Provide the [X, Y] coordinate of the cell's center where the given text is located.  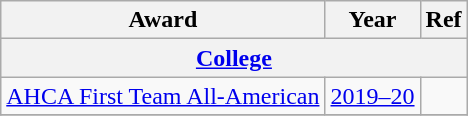
Ref [444, 20]
Year [372, 20]
Award [163, 20]
2019–20 [372, 96]
College [234, 58]
AHCA First Team All-American [163, 96]
